From the cell containing the given text, extract its center point as (x, y) coordinate. 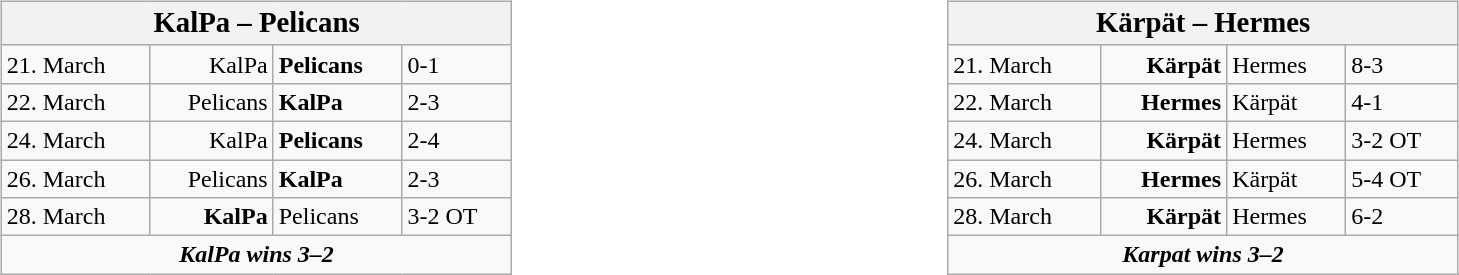
KalPa – Pelicans (256, 23)
Kärpät – Hermes (1204, 23)
0-1 (457, 64)
2-4 (457, 140)
Karpat wins 3–2 (1204, 255)
6-2 (1402, 217)
5-4 OT (1402, 179)
8-3 (1402, 64)
4-1 (1402, 102)
KalPa wins 3–2 (256, 255)
